For the text-containing cell, return its midpoint in [X, Y] coordinate format. 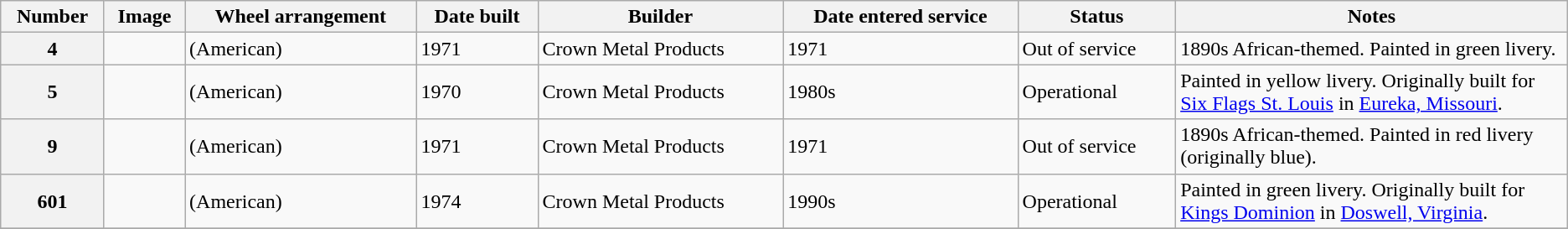
Date entered service [900, 17]
Builder [660, 17]
Date built [477, 17]
Number [53, 17]
1980s [900, 92]
Status [1097, 17]
1990s [900, 201]
1974 [477, 201]
1890s African-themed. Painted in green livery. [1372, 49]
Wheel arrangement [302, 17]
Painted in green livery. Originally built for Kings Dominion in Doswell, Virginia. [1372, 201]
4 [53, 49]
Notes [1372, 17]
Painted in yellow livery. Originally built for Six Flags St. Louis in Eureka, Missouri. [1372, 92]
9 [53, 146]
1970 [477, 92]
5 [53, 92]
601 [53, 201]
Image [144, 17]
1890s African-themed. Painted in red livery (originally blue). [1372, 146]
